Pinpoint the cell where the given text exists, returning its [x, y] midpoint coordinate. 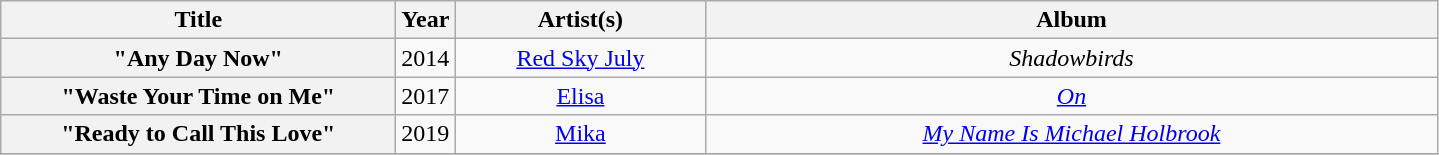
2019 [426, 134]
Elisa [580, 96]
"Waste Your Time on Me" [198, 96]
Red Sky July [580, 58]
Year [426, 20]
"Ready to Call This Love" [198, 134]
On [1072, 96]
2017 [426, 96]
Artist(s) [580, 20]
2014 [426, 58]
Album [1072, 20]
Title [198, 20]
Shadowbirds [1072, 58]
My Name Is Michael Holbrook [1072, 134]
"Any Day Now" [198, 58]
Mika [580, 134]
